Find where the given text appears and provide that cell's center as [x, y] coordinate. 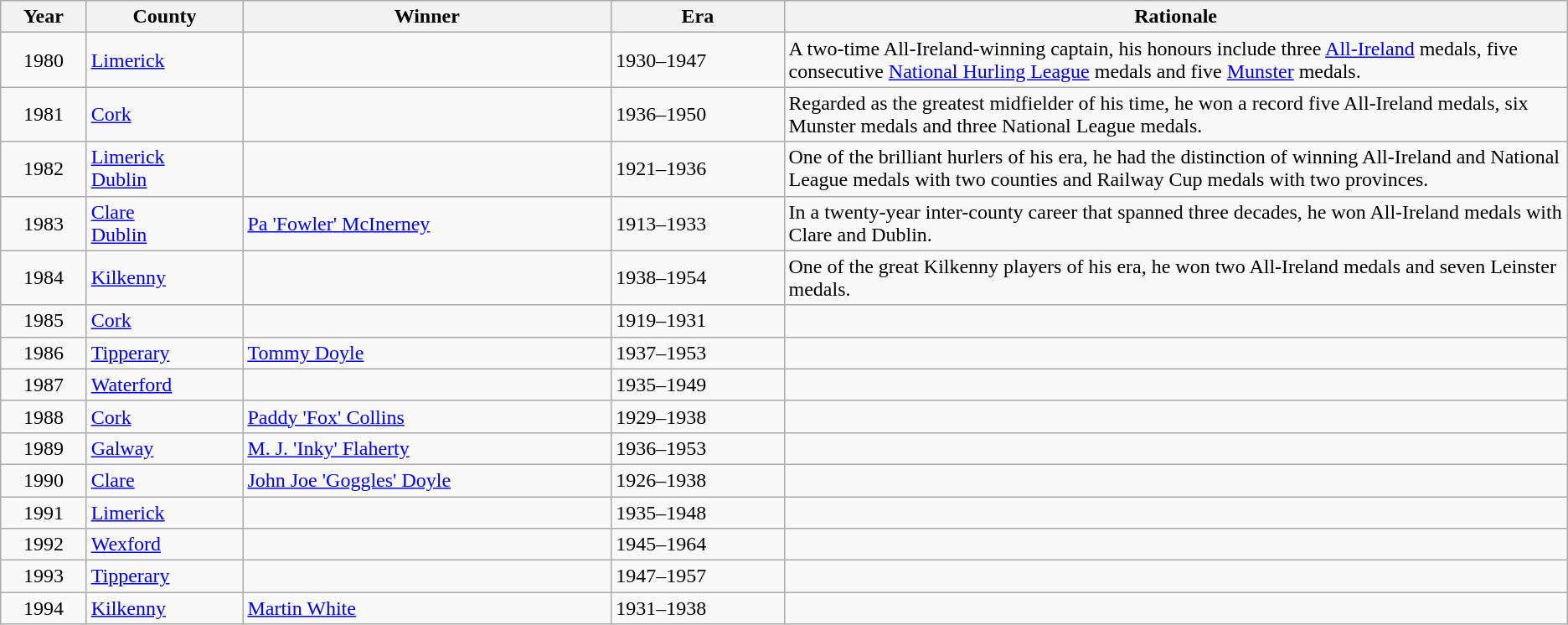
1986 [44, 353]
Galway [164, 448]
Clare Dublin [164, 223]
1936–1950 [698, 114]
1935–1948 [698, 512]
Martin White [427, 608]
1919–1931 [698, 321]
1990 [44, 480]
Winner [427, 17]
1921–1936 [698, 169]
1988 [44, 416]
1931–1938 [698, 608]
1994 [44, 608]
Limerick Dublin [164, 169]
Clare [164, 480]
1980 [44, 60]
M. J. 'Inky' Flaherty [427, 448]
1945–1964 [698, 545]
1926–1938 [698, 480]
1937–1953 [698, 353]
1938–1954 [698, 278]
Wexford [164, 545]
1982 [44, 169]
1913–1933 [698, 223]
Tommy Doyle [427, 353]
In a twenty-year inter-county career that spanned three decades, he won All-Ireland medals with Clare and Dublin. [1176, 223]
1929–1938 [698, 416]
Regarded as the greatest midfielder of his time, he won a record five All-Ireland medals, six Munster medals and three National League medals. [1176, 114]
One of the great Kilkenny players of his era, he won two All-Ireland medals and seven Leinster medals. [1176, 278]
Waterford [164, 385]
John Joe 'Goggles' Doyle [427, 480]
1981 [44, 114]
Rationale [1176, 17]
1987 [44, 385]
Paddy 'Fox' Collins [427, 416]
1989 [44, 448]
1936–1953 [698, 448]
1993 [44, 576]
1992 [44, 545]
1947–1957 [698, 576]
Pa 'Fowler' McInerney [427, 223]
Year [44, 17]
County [164, 17]
1930–1947 [698, 60]
1984 [44, 278]
Era [698, 17]
1991 [44, 512]
1983 [44, 223]
1935–1949 [698, 385]
1985 [44, 321]
